Return the [X, Y] coordinate for the center point of the cell that contains the specified text.  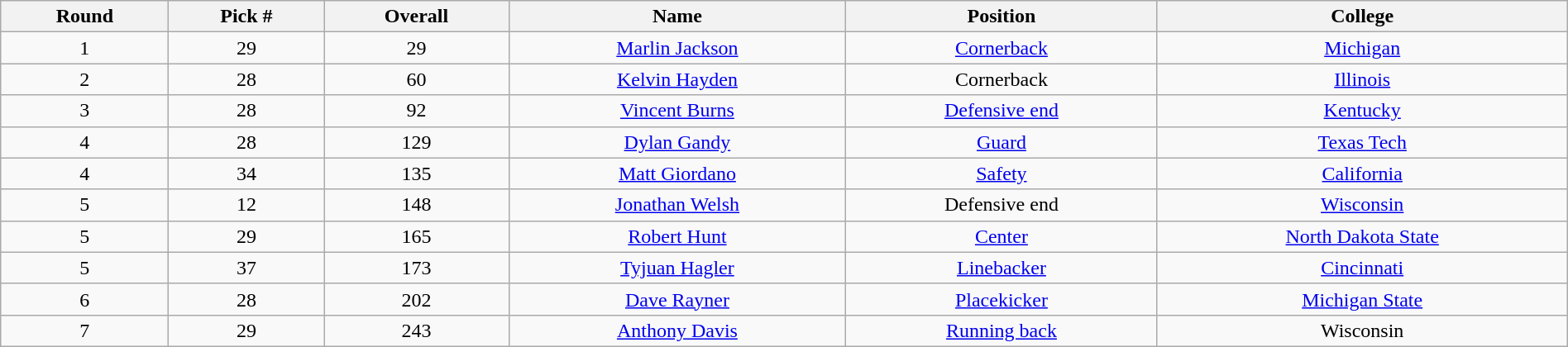
Pick # [246, 17]
Jonathan Welsh [677, 205]
Placekicker [1002, 299]
148 [417, 205]
North Dakota State [1362, 236]
60 [417, 79]
Guard [1002, 142]
165 [417, 236]
Michigan [1362, 48]
1 [84, 48]
Texas Tech [1362, 142]
129 [417, 142]
Dylan Gandy [677, 142]
173 [417, 268]
6 [84, 299]
Illinois [1362, 79]
Safety [1002, 173]
College [1362, 17]
7 [84, 330]
Position [1002, 17]
Cincinnati [1362, 268]
Running back [1002, 330]
Name [677, 17]
Center [1002, 236]
Linebacker [1002, 268]
Round [84, 17]
135 [417, 173]
92 [417, 111]
Kelvin Hayden [677, 79]
Anthony Davis [677, 330]
California [1362, 173]
Overall [417, 17]
Marlin Jackson [677, 48]
Matt Giordano [677, 173]
34 [246, 173]
Dave Rayner [677, 299]
Tyjuan Hagler [677, 268]
202 [417, 299]
Michigan State [1362, 299]
Robert Hunt [677, 236]
Kentucky [1362, 111]
Vincent Burns [677, 111]
12 [246, 205]
243 [417, 330]
37 [246, 268]
2 [84, 79]
3 [84, 111]
